Scan for the cell matching the given text and deliver its (x, y) coordinate at center. 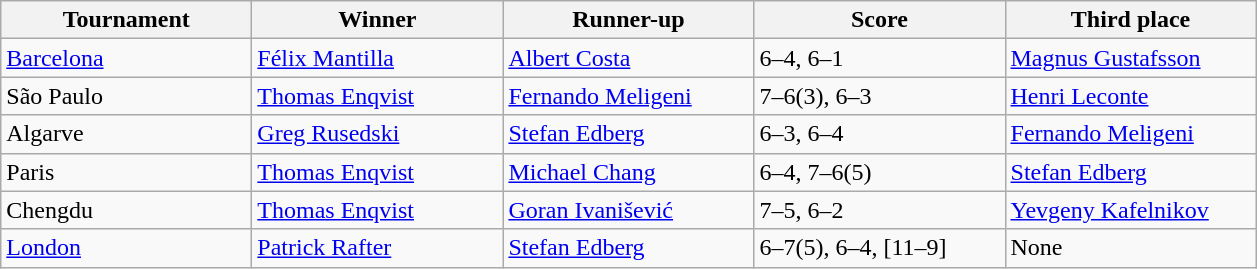
6–3, 6–4 (880, 134)
6–7(5), 6–4, [11–9] (880, 248)
Winner (378, 20)
Greg Rusedski (378, 134)
6–4, 6–1 (880, 58)
6–4, 7–6(5) (880, 172)
Albert Costa (628, 58)
Third place (1130, 20)
Patrick Rafter (378, 248)
Tournament (126, 20)
Score (880, 20)
Runner-up (628, 20)
São Paulo (126, 96)
Algarve (126, 134)
None (1130, 248)
Barcelona (126, 58)
London (126, 248)
Henri Leconte (1130, 96)
7–5, 6–2 (880, 210)
Félix Mantilla (378, 58)
7–6(3), 6–3 (880, 96)
Chengdu (126, 210)
Goran Ivanišević (628, 210)
Michael Chang (628, 172)
Magnus Gustafsson (1130, 58)
Paris (126, 172)
Yevgeny Kafelnikov (1130, 210)
